Extract the (x, y) coordinate from the center of the cell holding the provided text.  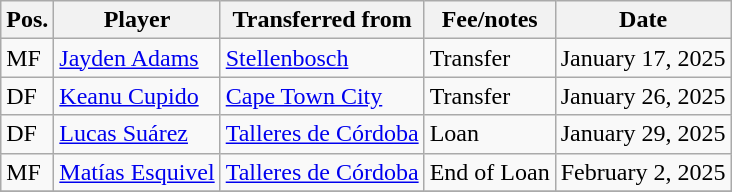
January 29, 2025 (643, 134)
Pos. (28, 20)
January 26, 2025 (643, 96)
Player (137, 20)
Cape Town City (322, 96)
February 2, 2025 (643, 172)
Transferred from (322, 20)
Keanu Cupido (137, 96)
Lucas Suárez (137, 134)
Date (643, 20)
Jayden Adams (137, 58)
Stellenbosch (322, 58)
End of Loan (490, 172)
Matías Esquivel (137, 172)
Fee/notes (490, 20)
January 17, 2025 (643, 58)
Loan (490, 134)
